Return the (x, y) coordinate for the center point of the cell that contains the specified text.  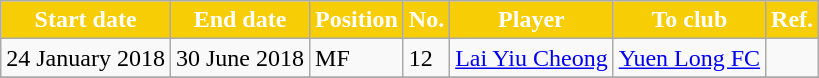
Player (532, 20)
Position (357, 20)
Ref. (792, 20)
Start date (86, 20)
No. (426, 20)
End date (240, 20)
Lai Yiu Cheong (532, 58)
MF (357, 58)
30 June 2018 (240, 58)
Yuen Long FC (689, 58)
To club (689, 20)
12 (426, 58)
24 January 2018 (86, 58)
